Identify which cell holds the provided text, then report its [x, y] central coordinate. 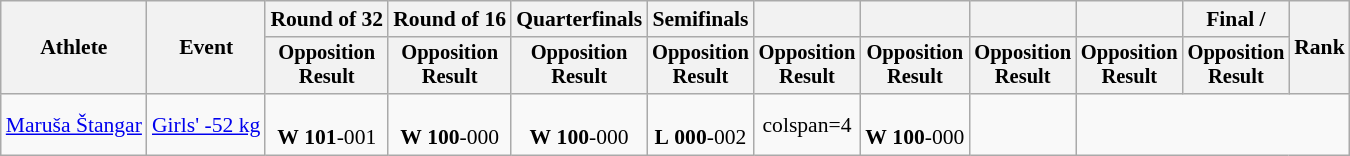
colspan=4 [808, 124]
Quarterfinals [579, 19]
Event [206, 48]
Round of 32 [326, 19]
Round of 16 [450, 19]
Girls' -52 kg [206, 124]
Maruša Štangar [74, 124]
Rank [1320, 48]
Semifinals [700, 19]
Athlete [74, 48]
L 000-002 [700, 124]
W 101-001 [326, 124]
Final / [1236, 19]
